From the cell containing the given text, extract its center point as [x, y] coordinate. 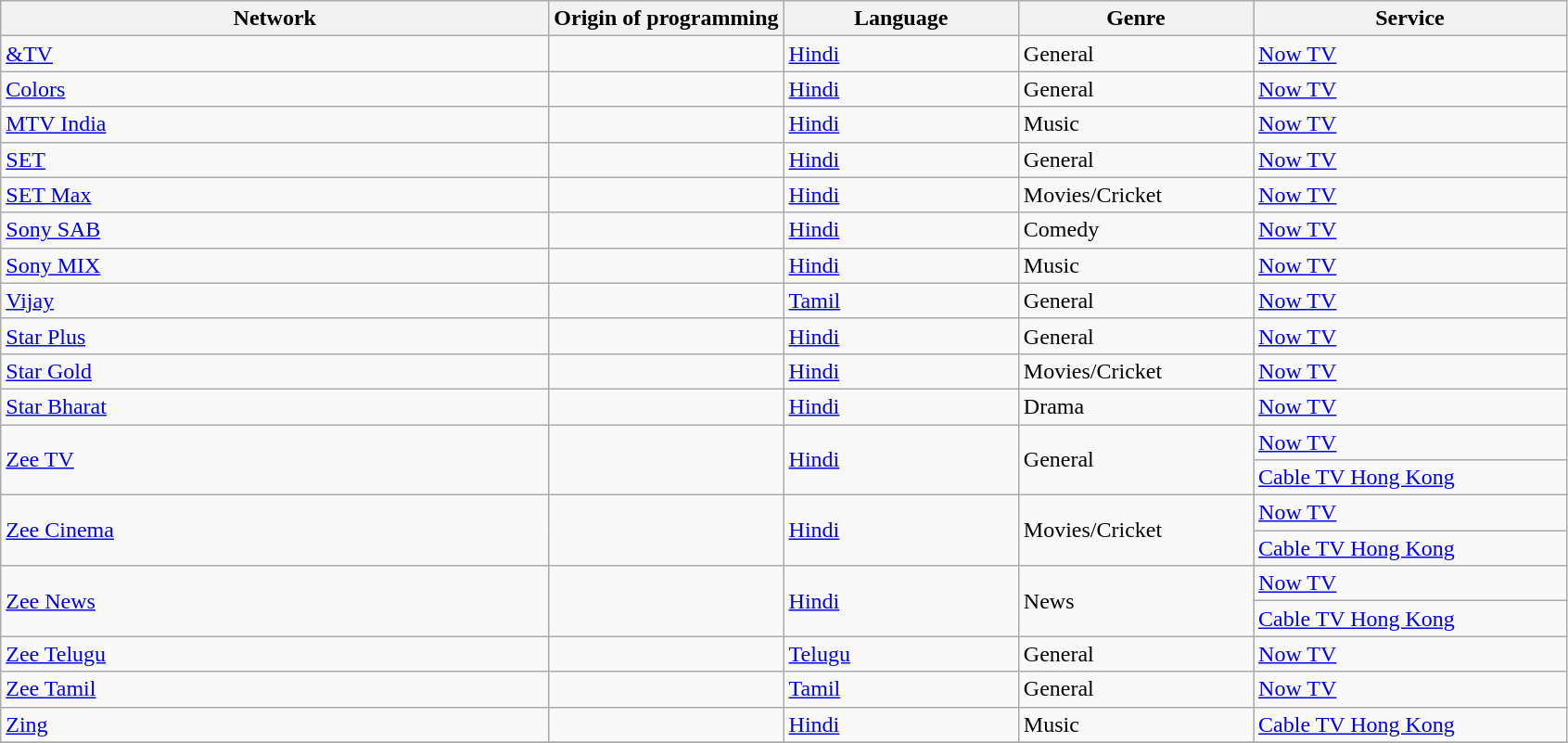
Zing [274, 724]
SET [274, 160]
Comedy [1135, 230]
&TV [274, 54]
Telugu [901, 654]
Service [1410, 19]
Zee Telugu [274, 654]
Language [901, 19]
Star Gold [274, 371]
Zee TV [274, 460]
Zee Cinema [274, 531]
Star Plus [274, 336]
MTV India [274, 124]
Zee Tamil [274, 689]
SET Max [274, 195]
Origin of programming [666, 19]
Vijay [274, 301]
Zee News [274, 601]
Star Bharat [274, 406]
Sony SAB [274, 230]
Network [274, 19]
Colors [274, 89]
Drama [1135, 406]
Sony MIX [274, 265]
Genre [1135, 19]
News [1135, 601]
